Scan for the cell matching the given text and deliver its (x, y) coordinate at center. 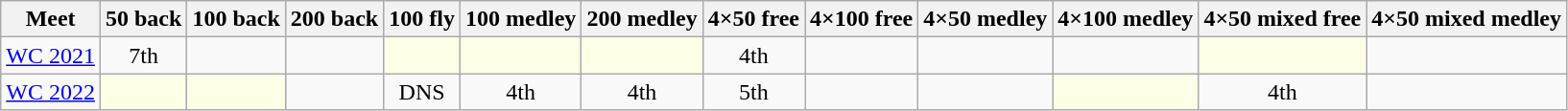
50 back (143, 19)
WC 2022 (51, 92)
100 medley (520, 19)
100 fly (422, 19)
WC 2021 (51, 55)
Meet (51, 19)
100 back (236, 19)
200 back (334, 19)
4×50 mixed medley (1466, 19)
4×50 medley (986, 19)
4×100 medley (1126, 19)
5th (753, 92)
7th (143, 55)
4×50 mixed free (1282, 19)
4×100 free (861, 19)
DNS (422, 92)
4×50 free (753, 19)
200 medley (642, 19)
